Return [X, Y] of the center of cell containing provided text 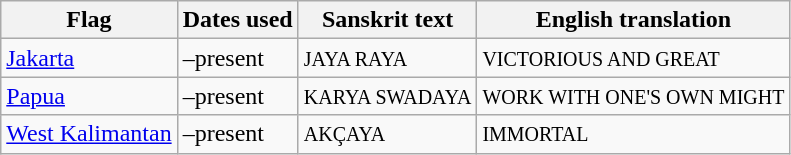
KARYA SWADAYA [388, 96]
JAYA RAYA [388, 58]
IMMORTAL [634, 134]
VICTORIOUS AND GREAT [634, 58]
West Kalimantan [89, 134]
WORK WITH ONE'S OWN MIGHT [634, 96]
Sanskrit text [388, 20]
Dates used [238, 20]
AKÇAYA [388, 134]
Jakarta [89, 58]
English translation [634, 20]
Papua [89, 96]
Flag [89, 20]
